Determine the [x, y] coordinate at the center of the cell enclosing the given text.  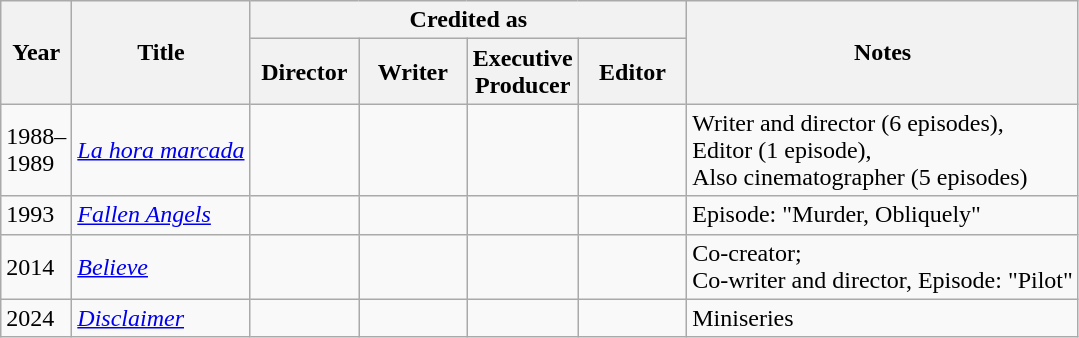
Miniseries [883, 318]
Disclaimer [161, 318]
Notes [883, 52]
ExecutiveProducer [522, 72]
Writer and director (6 episodes),Editor (1 episode),Also cinematographer (5 episodes) [883, 150]
1988–1989 [36, 150]
Writer [414, 72]
2014 [36, 266]
Title [161, 52]
Episode: "Murder, Obliquely" [883, 215]
Credited as [468, 20]
2024 [36, 318]
Believe [161, 266]
Fallen Angels [161, 215]
Co-creator;Co-writer and director, Episode: "Pilot" [883, 266]
Director [304, 72]
La hora marcada [161, 150]
Year [36, 52]
Editor [632, 72]
1993 [36, 215]
